Scan for the cell matching the given text and deliver its [x, y] coordinate at center. 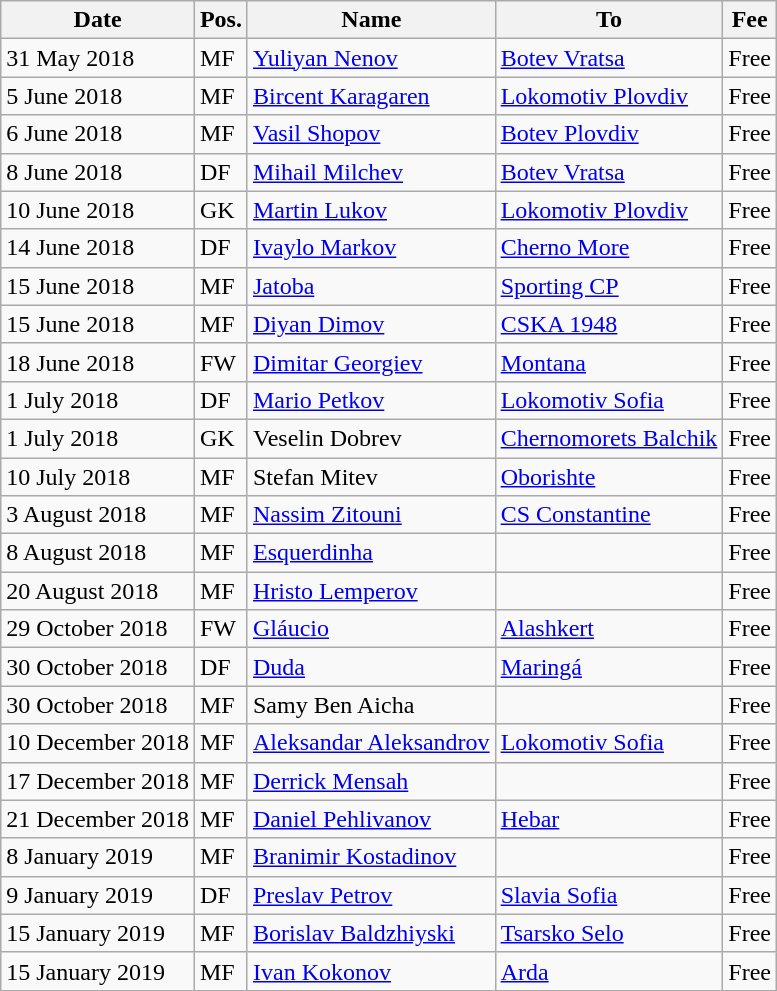
Sporting CP [609, 286]
CS Constantine [609, 515]
21 December 2018 [98, 819]
Yuliyan Nenov [371, 58]
Martin Lukov [371, 210]
6 June 2018 [98, 134]
Slavia Sofia [609, 895]
Samy Ben Aicha [371, 705]
Vasil Shopov [371, 134]
Ivaylo Markov [371, 248]
Maringá [609, 667]
10 July 2018 [98, 477]
Mihail Milchev [371, 172]
Pos. [220, 20]
Jatoba [371, 286]
5 June 2018 [98, 96]
Duda [371, 667]
Esquerdinha [371, 553]
8 August 2018 [98, 553]
3 August 2018 [98, 515]
Dimitar Georgiev [371, 362]
10 December 2018 [98, 743]
Arda [609, 971]
To [609, 20]
Montana [609, 362]
Gláucio [371, 629]
Alashkert [609, 629]
9 January 2019 [98, 895]
Preslav Petrov [371, 895]
Mario Petkov [371, 400]
Veselin Dobrev [371, 438]
Branimir Kostadinov [371, 857]
Daniel Pehlivanov [371, 819]
10 June 2018 [98, 210]
CSKA 1948 [609, 324]
Oborishte [609, 477]
Aleksandar Aleksandrov [371, 743]
Nassim Zitouni [371, 515]
29 October 2018 [98, 629]
18 June 2018 [98, 362]
Chernomorets Balchik [609, 438]
Derrick Mensah [371, 781]
Cherno More [609, 248]
Bircent Karagaren [371, 96]
8 June 2018 [98, 172]
Diyan Dimov [371, 324]
Hristo Lemperov [371, 591]
17 December 2018 [98, 781]
Date [98, 20]
Stefan Mitev [371, 477]
Botev Plovdiv [609, 134]
Name [371, 20]
20 August 2018 [98, 591]
8 January 2019 [98, 857]
Borislav Baldzhiyski [371, 933]
Ivan Kokonov [371, 971]
Hebar [609, 819]
Tsarsko Selo [609, 933]
Fee [750, 20]
31 May 2018 [98, 58]
14 June 2018 [98, 248]
